For the text-containing cell, return its midpoint in [X, Y] coordinate format. 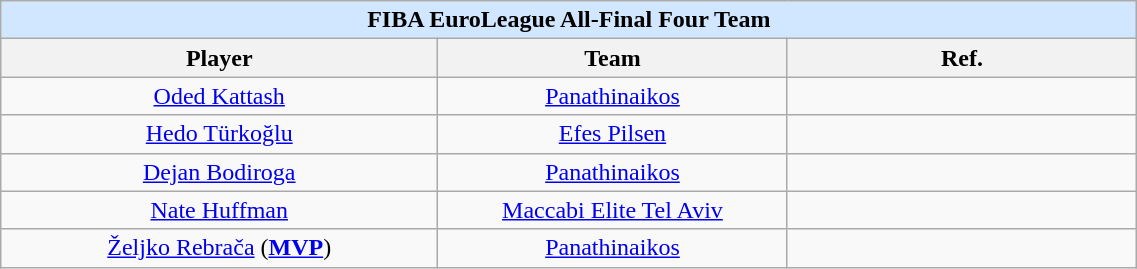
Efes Pilsen [613, 134]
Željko Rebrača (MVP) [220, 248]
Nate Huffman [220, 210]
FIBA EuroLeague All-Final Four Team [569, 20]
Hedo Türkoğlu [220, 134]
Dejan Bodiroga [220, 172]
Team [613, 58]
Player [220, 58]
Oded Kattash [220, 96]
Maccabi Elite Tel Aviv [613, 210]
Ref. [962, 58]
